Return [X, Y] of the center of cell containing provided text 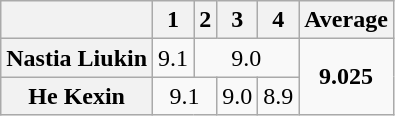
8.9 [278, 96]
Nastia Liukin [77, 58]
9.025 [346, 77]
2 [206, 20]
Average [346, 20]
He Kexin [77, 96]
3 [238, 20]
4 [278, 20]
1 [174, 20]
